Provide the [x, y] coordinate of the cell's center where the given text is located.  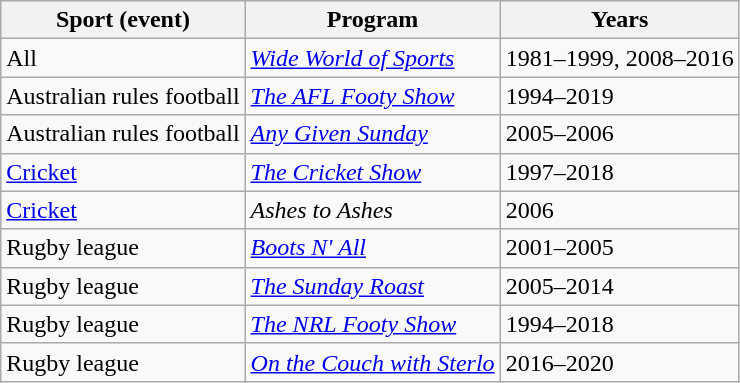
The Cricket Show [372, 172]
Program [372, 20]
2001–2005 [620, 248]
2005–2014 [620, 286]
All [123, 58]
The AFL Footy Show [372, 96]
1994–2019 [620, 96]
Sport (event) [123, 20]
Ashes to Ashes [372, 210]
The Sunday Roast [372, 286]
1994–2018 [620, 324]
1997–2018 [620, 172]
Wide World of Sports [372, 58]
Boots N' All [372, 248]
2006 [620, 210]
The NRL Footy Show [372, 324]
2016–2020 [620, 362]
Any Given Sunday [372, 134]
2005–2006 [620, 134]
1981–1999, 2008–2016 [620, 58]
Years [620, 20]
On the Couch with Sterlo [372, 362]
